Return (X, Y) of the center of cell containing provided text 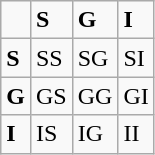
IG (95, 134)
IS (51, 134)
GG (95, 96)
GS (51, 96)
II (136, 134)
SG (95, 58)
SI (136, 58)
SS (51, 58)
GI (136, 96)
